From the cell containing the given text, extract its center point as (x, y) coordinate. 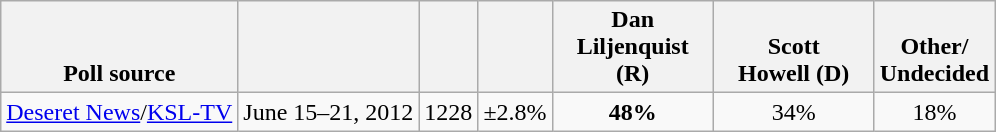
Deseret News/KSL-TV (120, 112)
ScottHowell (D) (794, 47)
1228 (448, 112)
±2.8% (515, 112)
June 15–21, 2012 (328, 112)
DanLiljenquist (R) (632, 47)
Other/Undecided (934, 47)
34% (794, 112)
Poll source (120, 47)
18% (934, 112)
48% (632, 112)
